Return the [X, Y] coordinate for the center point of the cell that contains the specified text.  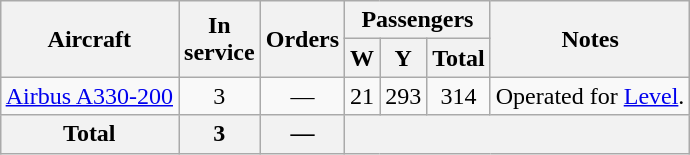
W [362, 58]
Passengers [418, 20]
Y [404, 58]
Aircraft [89, 39]
Orders [302, 39]
Inservice [220, 39]
293 [404, 96]
314 [459, 96]
Notes [590, 39]
Operated for Level. [590, 96]
Airbus A330-200 [89, 96]
21 [362, 96]
